Return [x, y] of the center of cell containing provided text 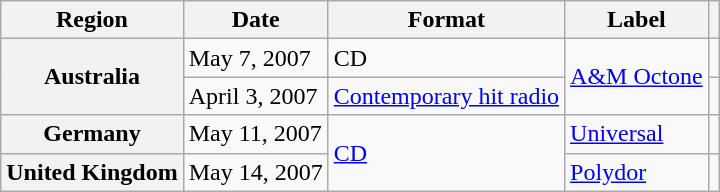
Contemporary hit radio [446, 96]
Polydor [637, 172]
United Kingdom [92, 172]
Australia [92, 77]
April 3, 2007 [256, 96]
Label [637, 20]
Region [92, 20]
Format [446, 20]
Universal [637, 134]
A&M Octone [637, 77]
Date [256, 20]
May 7, 2007 [256, 58]
Germany [92, 134]
May 11, 2007 [256, 134]
May 14, 2007 [256, 172]
